For the text-containing cell, return its midpoint in [x, y] coordinate format. 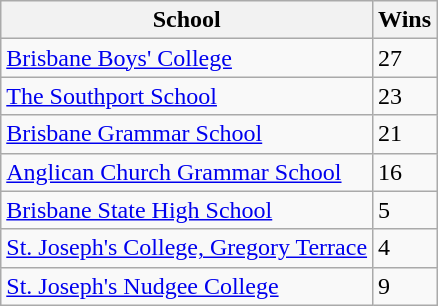
16 [405, 172]
Anglican Church Grammar School [187, 172]
23 [405, 96]
Wins [405, 20]
Brisbane Grammar School [187, 134]
27 [405, 58]
5 [405, 210]
Brisbane State High School [187, 210]
9 [405, 286]
Brisbane Boys' College [187, 58]
St. Joseph's College, Gregory Terrace [187, 248]
21 [405, 134]
The Southport School [187, 96]
4 [405, 248]
School [187, 20]
St. Joseph's Nudgee College [187, 286]
